Detect which cell encompasses the target text, then output its (X, Y) center coordinate. 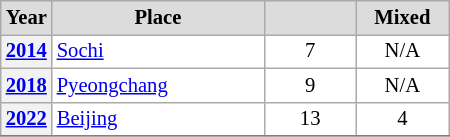
9 (310, 85)
Year (26, 17)
2022 (26, 119)
Place (158, 17)
Sochi (158, 51)
7 (310, 51)
Pyeongchang (158, 85)
Beijing (158, 119)
4 (402, 119)
Mixed (402, 17)
2014 (26, 51)
13 (310, 119)
2018 (26, 85)
